Capture the cell that displays the provided text and extract its [X, Y] central coordinate. 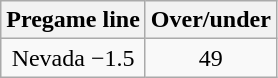
Nevada −1.5 [74, 58]
Over/under [210, 20]
Pregame line [74, 20]
49 [210, 58]
